For the text-containing cell, return its midpoint in (X, Y) coordinate format. 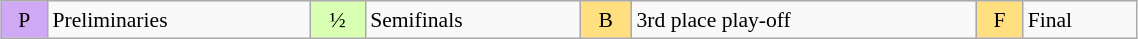
P (24, 20)
F (999, 20)
Semifinals (472, 20)
Final (1080, 20)
3rd place play-off (804, 20)
½ (338, 20)
Preliminaries (178, 20)
B (606, 20)
